Capture the cell that displays the provided text and extract its (x, y) central coordinate. 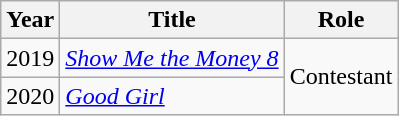
Show Me the Money 8 (172, 58)
Title (172, 20)
Good Girl (172, 96)
Year (30, 20)
Contestant (341, 77)
2019 (30, 58)
Role (341, 20)
2020 (30, 96)
